Search for the cell housing the specified text and yield its (X, Y) center coordinate. 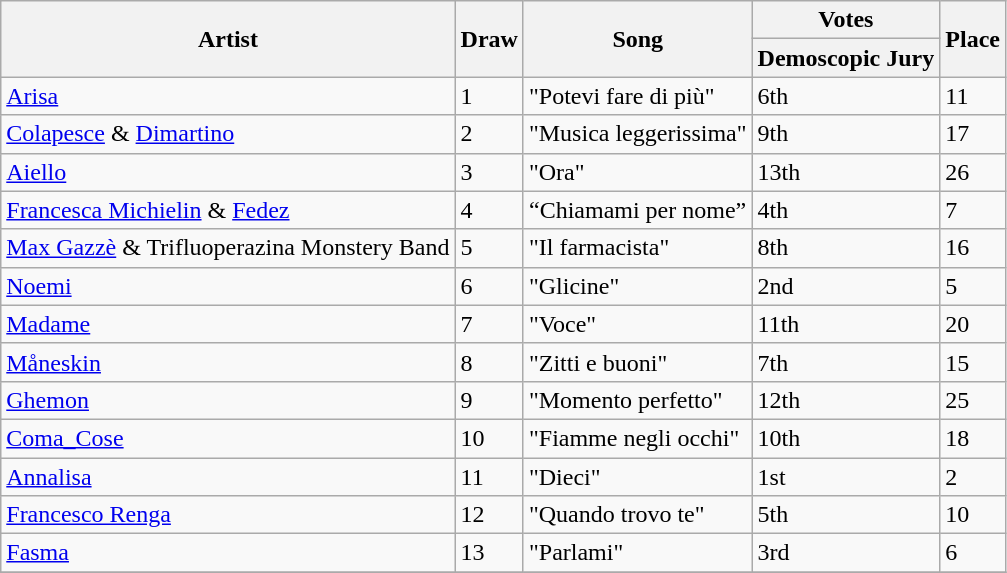
Fasma (228, 553)
Noemi (228, 286)
3rd (846, 553)
"Musica leggerissima" (638, 134)
12th (846, 400)
8 (489, 362)
10th (846, 438)
"Parlami" (638, 553)
8th (846, 248)
Max Gazzè & Trifluoperazina Monstery Band (228, 248)
"Glicine" (638, 286)
4th (846, 210)
17 (973, 134)
"Il farmacista" (638, 248)
7th (846, 362)
26 (973, 172)
3 (489, 172)
Arisa (228, 96)
Francesca Michielin & Fedez (228, 210)
Francesco Renga (228, 515)
4 (489, 210)
25 (973, 400)
"Dieci" (638, 477)
"Quando trovo te" (638, 515)
13th (846, 172)
1st (846, 477)
16 (973, 248)
"Momento perfetto" (638, 400)
15 (973, 362)
Aiello (228, 172)
"Fiamme negli occhi" (638, 438)
18 (973, 438)
Ghemon (228, 400)
Votes (846, 20)
Demoscopic Jury (846, 58)
2nd (846, 286)
“Chiamami per nome” (638, 210)
6th (846, 96)
Coma_Cose (228, 438)
"Zitti e buoni" (638, 362)
Annalisa (228, 477)
Artist (228, 39)
Colapesce & Dimartino (228, 134)
12 (489, 515)
Madame (228, 324)
Song (638, 39)
20 (973, 324)
"Potevi fare di più" (638, 96)
Place (973, 39)
5th (846, 515)
1 (489, 96)
11th (846, 324)
"Ora" (638, 172)
9 (489, 400)
"Voce" (638, 324)
Draw (489, 39)
13 (489, 553)
Måneskin (228, 362)
9th (846, 134)
